For the text-containing cell, return its midpoint in (x, y) coordinate format. 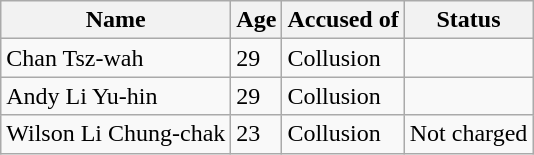
Chan Tsz-wah (116, 58)
Accused of (343, 20)
Andy Li Yu-hin (116, 96)
Name (116, 20)
23 (256, 134)
Wilson Li Chung-chak (116, 134)
Age (256, 20)
Not charged (468, 134)
Status (468, 20)
